Output the [X, Y] coordinate of the center of the cell containing the given text.  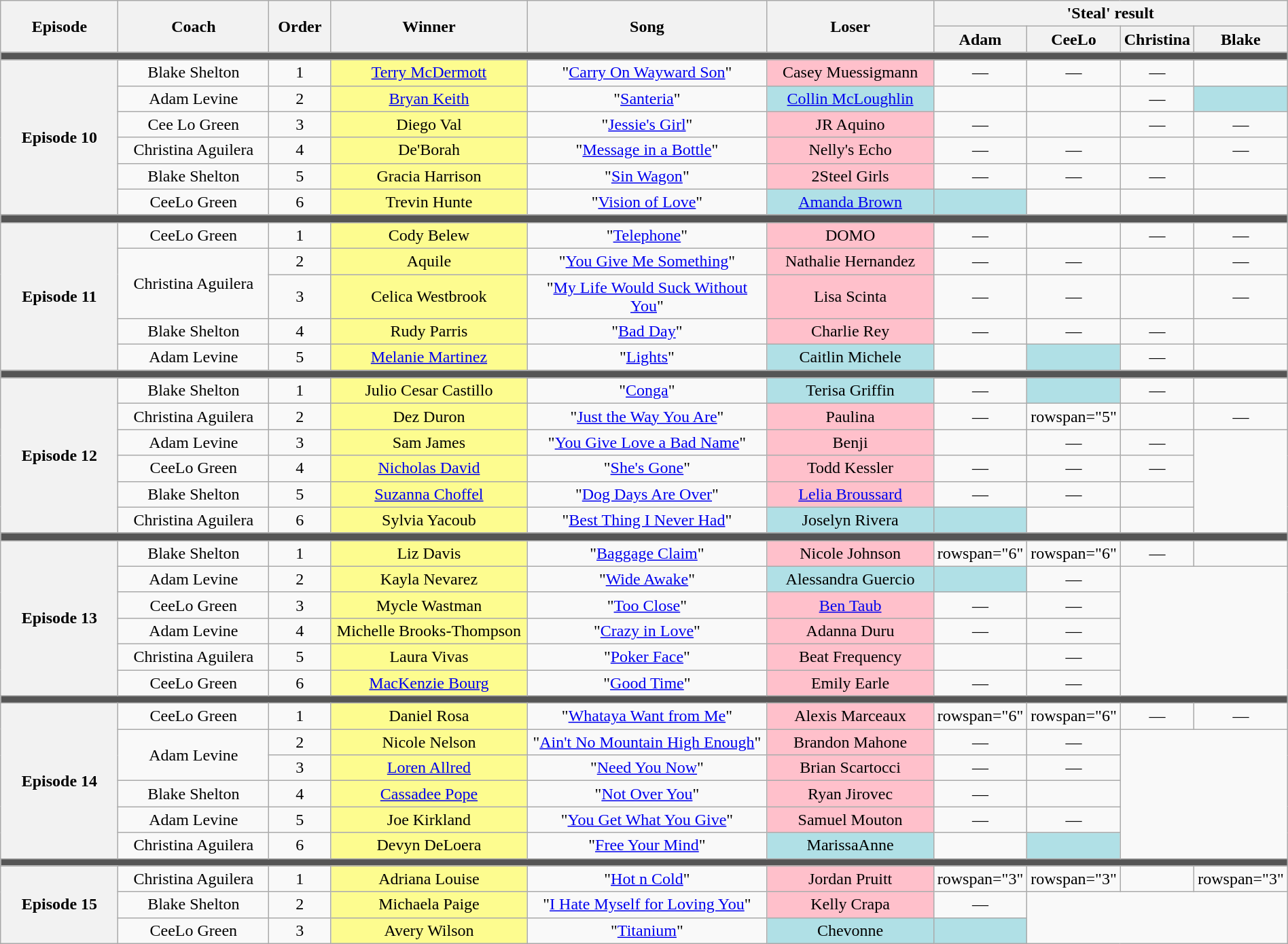
Diego Val [429, 124]
Song [647, 27]
Devyn DeLoera [429, 845]
Christina [1157, 39]
Liz Davis [429, 553]
"You Get What You Give" [647, 820]
Loren Allred [429, 768]
Alessandra Guercio [851, 579]
"Poker Face" [647, 657]
"Whataya Want from Me" [647, 716]
Charlie Rey [851, 332]
Dez Duron [429, 417]
Adanna Duru [851, 631]
Celica Westbrook [429, 296]
"She's Gone" [647, 468]
Episode 15 [60, 905]
"You Give Love a Bad Name" [647, 442]
Avery Wilson [429, 930]
Terry McDermott [429, 73]
"Need You Now" [647, 768]
"Hot n Cold" [647, 879]
Benji [851, 442]
Terisa Griffin [851, 391]
Joe Kirkland [429, 820]
Kayla Nevarez [429, 579]
"Santeria" [647, 99]
"Titanium" [647, 930]
"Ain't No Mountain High Enough" [647, 742]
Episode 14 [60, 781]
Casey Muessigmann [851, 73]
Winner [429, 27]
Collin McLoughlin [851, 99]
Bryan Keith [429, 99]
Caitlin Michele [851, 357]
Joselyn Rivera [851, 520]
"Message in a Bottle" [647, 150]
"Just the Way You Are" [647, 417]
Blake [1241, 39]
Nicole Johnson [851, 553]
Nicholas David [429, 468]
Trevin Hunte [429, 202]
"Lights" [647, 357]
Nathalie Hernandez [851, 261]
"Best Thing I Never Had" [647, 520]
Cassadee Pope [429, 794]
"I Hate Myself for Loving You" [647, 905]
Brian Scartocci [851, 768]
De'Borah [429, 150]
Todd Kessler [851, 468]
Nicole Nelson [429, 742]
Sam James [429, 442]
Suzanna Choffel [429, 494]
"Dog Days Are Over" [647, 494]
"Carry On Wayward Son" [647, 73]
CeeLo [1074, 39]
Kelly Crapa [851, 905]
Aquile [429, 261]
"Free Your Mind" [647, 845]
Emily Earle [851, 683]
Nelly's Echo [851, 150]
Adriana Louise [429, 879]
Adam [980, 39]
"Bad Day" [647, 332]
Mycle Wastman [429, 605]
Coach [194, 27]
Lisa Scinta [851, 296]
Cee Lo Green [194, 124]
Daniel Rosa [429, 716]
Gracia Harrison [429, 176]
"Vision of Love" [647, 202]
Ben Taub [851, 605]
"My Life Would Suck Without You" [647, 296]
"Too Close" [647, 605]
"Crazy in Love" [647, 631]
JR Aquino [851, 124]
Melanie Martinez [429, 357]
"Conga" [647, 391]
Sylvia Yacoub [429, 520]
2Steel Girls [851, 176]
"Wide Awake" [647, 579]
MarissaAnne [851, 845]
Cody Belew [429, 235]
Julio Cesar Castillo [429, 391]
Laura Vivas [429, 657]
Paulina [851, 417]
Brandon Mahone [851, 742]
Jordan Pruitt [851, 879]
"Good Time" [647, 683]
DOMO [851, 235]
'Steal' result [1110, 14]
Episode [60, 27]
Alexis Marceaux [851, 716]
Episode 10 [60, 137]
Beat Frequency [851, 657]
"Baggage Claim" [647, 553]
Rudy Parris [429, 332]
Episode 11 [60, 296]
Lelia Broussard [851, 494]
Order [300, 27]
MacKenzie Bourg [429, 683]
Chevonne [851, 930]
Amanda Brown [851, 202]
Episode 12 [60, 455]
Loser [851, 27]
Episode 13 [60, 618]
"Not Over You" [647, 794]
"Telephone" [647, 235]
Samuel Mouton [851, 820]
"You Give Me Something" [647, 261]
"Sin Wagon" [647, 176]
Ryan Jirovec [851, 794]
rowspan="5" [1074, 417]
"Jessie's Girl" [647, 124]
Michelle Brooks-Thompson [429, 631]
Michaela Paige [429, 905]
